Locate the cell with the specified text and output its (x, y) center coordinate. 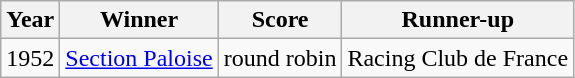
Racing Club de France (458, 58)
Score (280, 20)
1952 (30, 58)
Runner-up (458, 20)
Winner (139, 20)
Year (30, 20)
Section Paloise (139, 58)
round robin (280, 58)
